Identify which cell holds the provided text, then report its [X, Y] central coordinate. 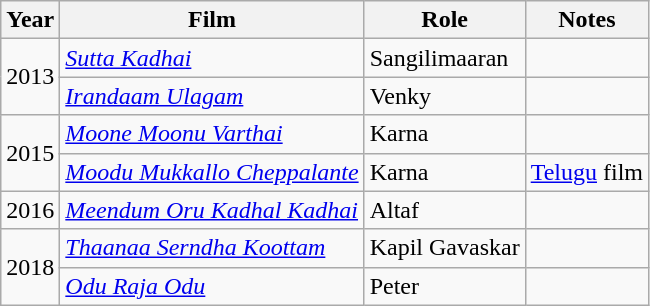
Role [444, 20]
Kapil Gavaskar [444, 248]
Peter [444, 286]
Moone Moonu Varthai [212, 134]
2015 [30, 153]
Sutta Kadhai [212, 58]
2018 [30, 267]
2016 [30, 210]
Moodu Mukkallo Cheppalante [212, 172]
Sangilimaaran [444, 58]
Odu Raja Odu [212, 286]
Altaf [444, 210]
Irandaam Ulagam [212, 96]
Thaanaa Serndha Koottam [212, 248]
Telugu film [586, 172]
Film [212, 20]
Notes [586, 20]
Meendum Oru Kadhal Kadhai [212, 210]
Venky [444, 96]
2013 [30, 77]
Year [30, 20]
